Extract the (x, y) coordinate from the center of the cell holding the provided text.  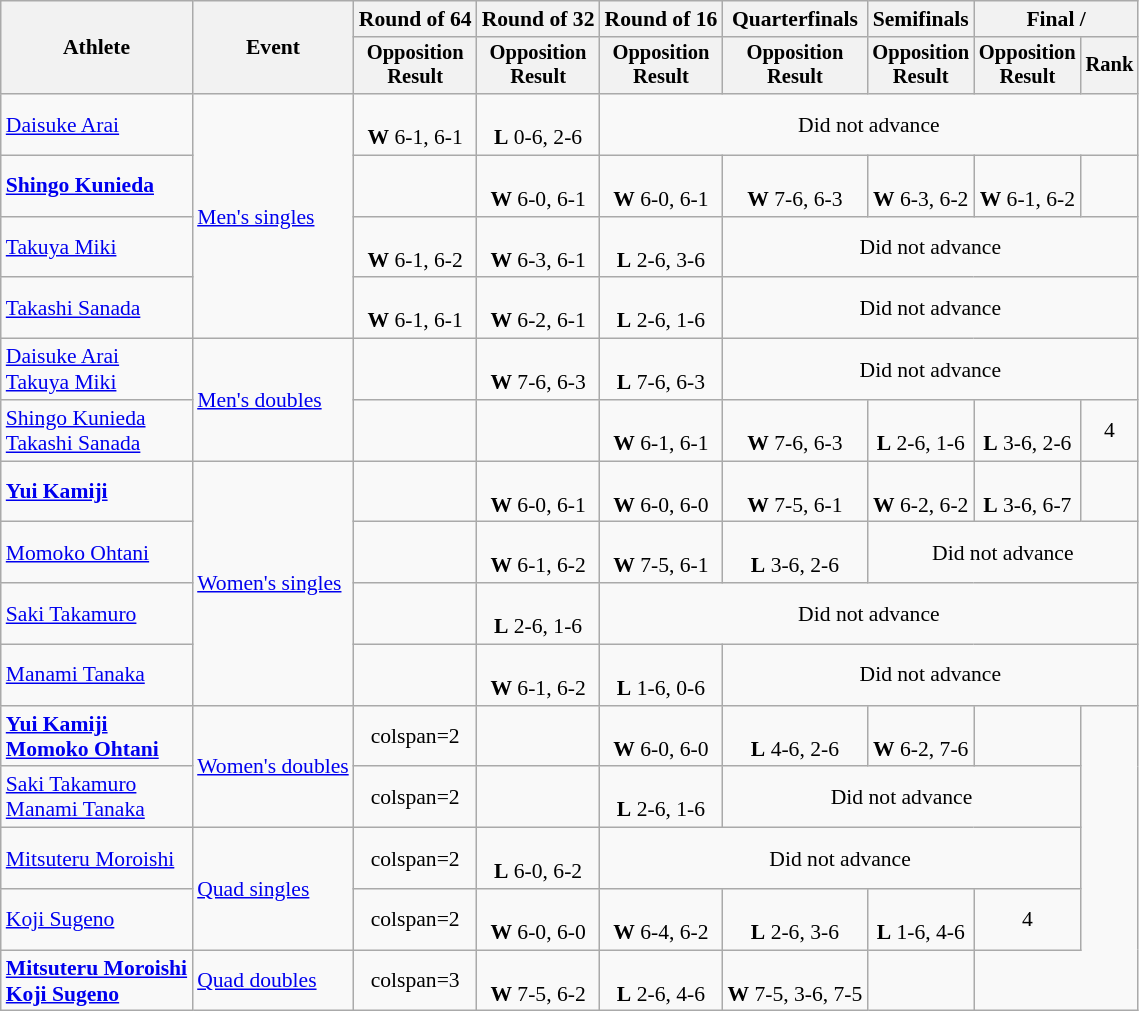
Mitsuteru MoroishiKoji Sugeno (96, 980)
W 6-2, 6-1 (538, 308)
Takashi Sanada (96, 308)
Yui Kamiji (96, 492)
Saki TakamuroManami Tanaka (96, 798)
Saki Takamuro (96, 614)
L 3-6, 6-7 (1028, 492)
Round of 32 (538, 19)
Shingo Kunieda (96, 186)
Quad doubles (273, 980)
L 1-6, 0-6 (662, 676)
L 4-6, 2-6 (794, 736)
Yui KamijiMomoko Ohtani (96, 736)
Momoko Ohtani (96, 552)
Daisuke Arai (96, 124)
W 6-4, 6-2 (662, 920)
Mitsuteru Moroishi (96, 858)
L 0-6, 2-6 (538, 124)
L 7-6, 6-3 (662, 370)
Men's doubles (273, 400)
Women's singles (273, 583)
Takuya Miki (96, 248)
Shingo KuniedaTakashi Sanada (96, 430)
Semifinals (920, 19)
Event (273, 48)
Rank (1110, 66)
colspan=3 (416, 980)
Women's doubles (273, 767)
Men's singles (273, 216)
Final / (1056, 19)
Manami Tanaka (96, 676)
L 1-6, 4-6 (920, 920)
W 6-3, 6-1 (538, 248)
Round of 16 (662, 19)
Daisuke AraiTakuya Miki (96, 370)
Koji Sugeno (96, 920)
Quad singles (273, 889)
W 6-2, 6-2 (920, 492)
Athlete (96, 48)
W 6-3, 6-2 (920, 186)
Round of 64 (416, 19)
W 7-5, 6-2 (538, 980)
L 2-6, 4-6 (662, 980)
W 7-5, 3-6, 7-5 (794, 980)
Quarterfinals (794, 19)
W 6-2, 7-6 (920, 736)
L 6-0, 6-2 (538, 858)
